Extract the [X, Y] coordinate from the center of the cell holding the provided text.  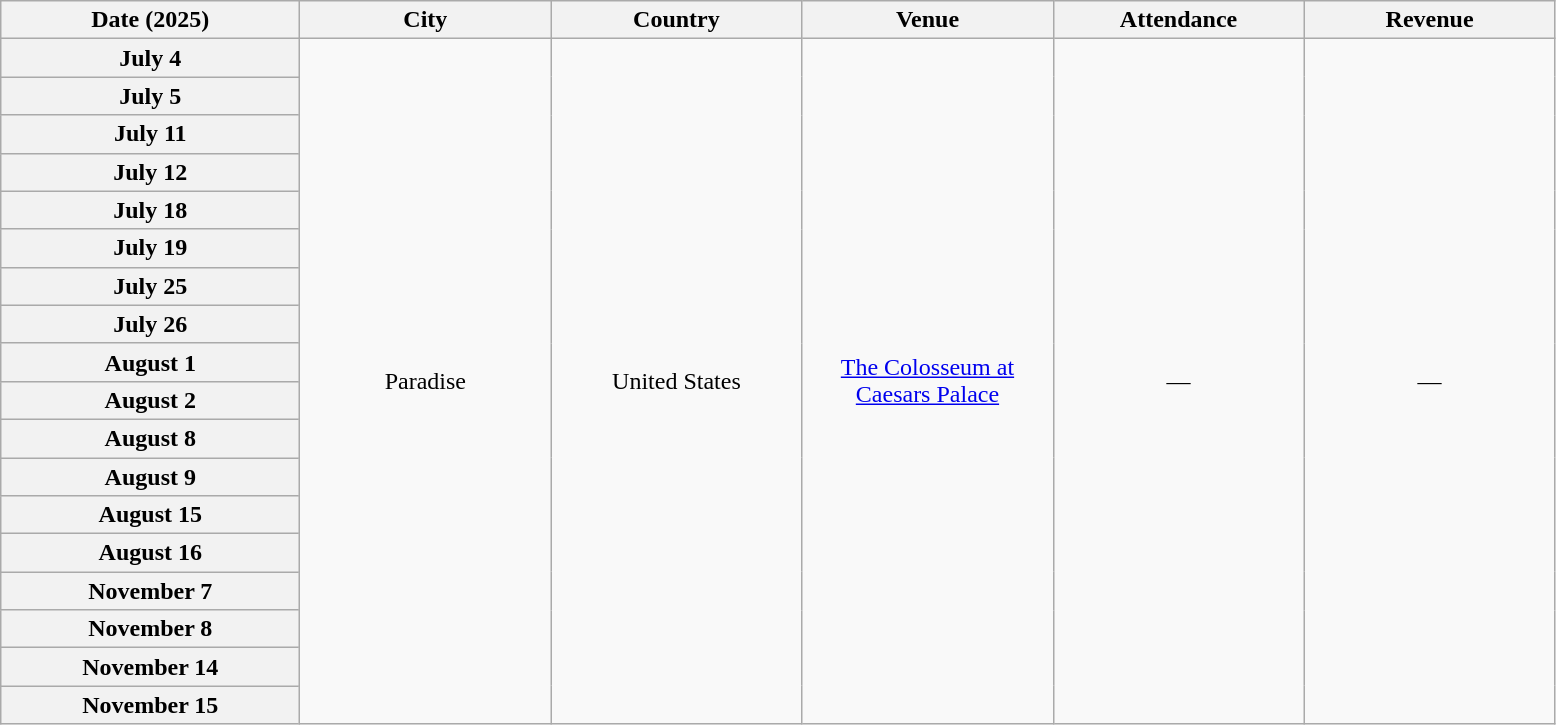
Paradise [426, 382]
August 2 [150, 400]
Venue [928, 20]
August 16 [150, 553]
July 25 [150, 286]
City [426, 20]
United States [676, 382]
November 8 [150, 629]
July 11 [150, 134]
August 8 [150, 438]
Revenue [1430, 20]
Attendance [1178, 20]
Country [676, 20]
July 18 [150, 210]
November 7 [150, 591]
November 15 [150, 705]
November 14 [150, 667]
Date (2025) [150, 20]
August 1 [150, 362]
July 26 [150, 324]
July 5 [150, 96]
August 9 [150, 477]
July 12 [150, 172]
The Colosseum at Caesars Palace [928, 382]
July 4 [150, 58]
August 15 [150, 515]
July 19 [150, 248]
